Scan for the cell matching the given text and deliver its [x, y] coordinate at center. 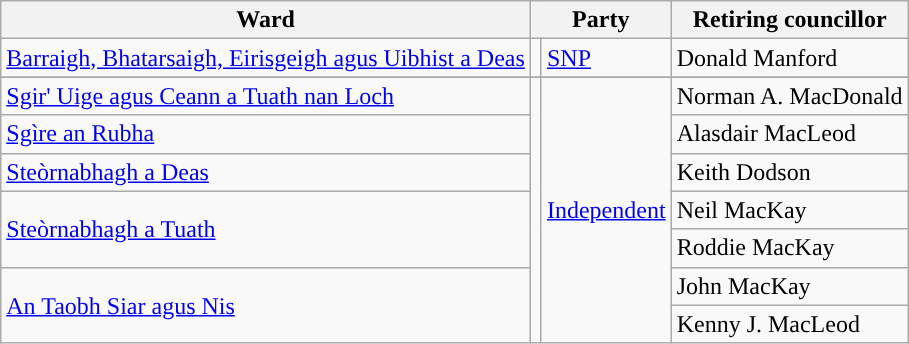
An Taobh Siar agus Nis [266, 305]
John MacKay [790, 286]
Barraigh, Bhatarsaigh, Eirisgeigh agus Uibhist a Deas [266, 58]
Sgir' Uige agus Ceann a Tuath nan Loch [266, 96]
Party [600, 20]
Retiring councillor [790, 20]
Roddie MacKay [790, 248]
SNP [606, 58]
Kenny J. MacLeod [790, 324]
Alasdair MacLeod [790, 134]
Steòrnabhagh a Tuath [266, 229]
Steòrnabhagh a Deas [266, 172]
Neil MacKay [790, 210]
Ward [266, 20]
Donald Manford [790, 58]
Keith Dodson [790, 172]
Sgìre an Rubha [266, 134]
Independent [606, 210]
Norman A. MacDonald [790, 96]
